Locate the cell with the specified text and output its [x, y] center coordinate. 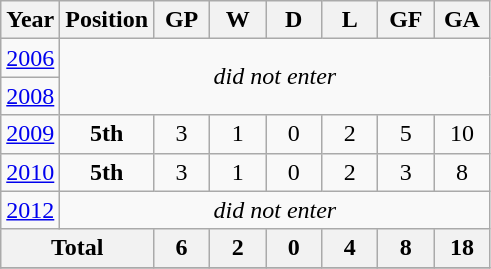
2012 [30, 210]
L [350, 20]
GA [462, 20]
6 [182, 248]
GP [182, 20]
10 [462, 134]
W [238, 20]
18 [462, 248]
Position [107, 20]
2006 [30, 58]
2009 [30, 134]
5 [406, 134]
4 [350, 248]
Total [78, 248]
2008 [30, 96]
GF [406, 20]
2010 [30, 172]
Year [30, 20]
D [294, 20]
